Identify which cell holds the provided text, then report its [X, Y] central coordinate. 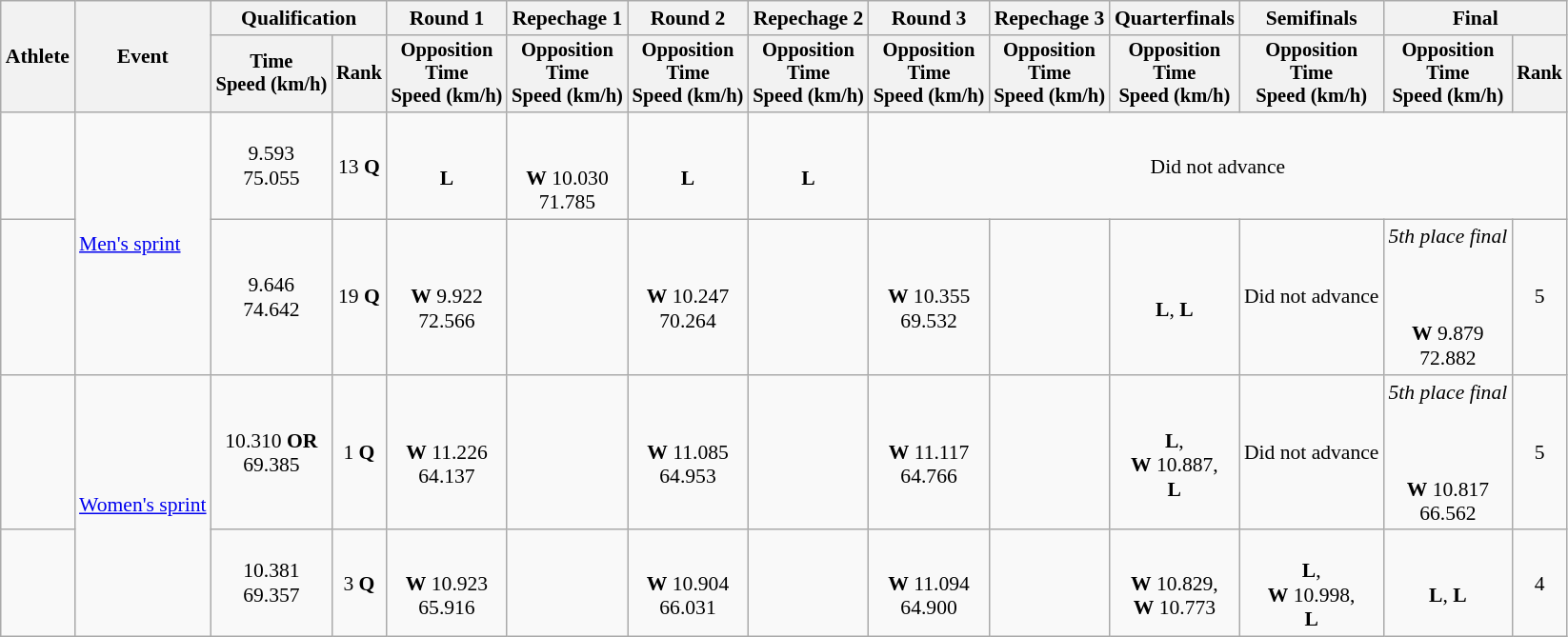
Quarterfinals [1175, 18]
Athlete [38, 57]
9.59375.055 [272, 166]
4 [1539, 584]
1 Q [359, 453]
W 11.09464.900 [930, 584]
W 11.08564.953 [688, 453]
10.38169.357 [272, 584]
L,W 10.998,L [1312, 584]
19 Q [359, 297]
Qualification [299, 18]
W 10.03071.785 [568, 166]
Repechage 3 [1050, 18]
TimeSpeed (km/h) [272, 74]
Event [143, 57]
Repechage 2 [808, 18]
W 10.829,W 10.773 [1175, 584]
W 10.92365.916 [448, 584]
Women's sprint [143, 507]
3 Q [359, 584]
Repechage 1 [568, 18]
W 10.35569.532 [930, 297]
9.64674.642 [272, 297]
Semifinals [1312, 18]
W 9.92272.566 [448, 297]
Round 2 [688, 18]
13 Q [359, 166]
W 10.90466.031 [688, 584]
L,W 10.887,L [1175, 453]
10.310 OR69.385 [272, 453]
5th place finalW 9.87972.882 [1448, 297]
5th place finalW 10.81766.562 [1448, 453]
W 11.11764.766 [930, 453]
Men's sprint [143, 244]
W 10.24770.264 [688, 297]
Final [1475, 18]
Round 1 [448, 18]
W 11.22664.137 [448, 453]
Round 3 [930, 18]
